Locate the cell with the specified text and output its [x, y] center coordinate. 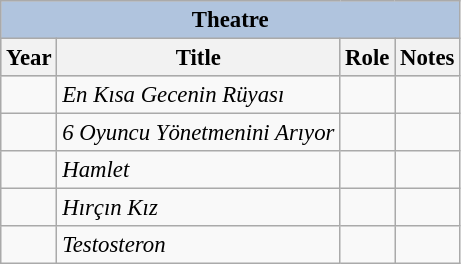
Hamlet [198, 170]
6 Oyuncu Yönetmenini Arıyor [198, 133]
Theatre [230, 20]
Year [29, 58]
Role [368, 58]
Hırçın Kız [198, 208]
Notes [428, 58]
Testosteron [198, 245]
Title [198, 58]
En Kısa Gecenin Rüyası [198, 95]
